Find where the given text appears and provide that cell's center as [X, Y] coordinate. 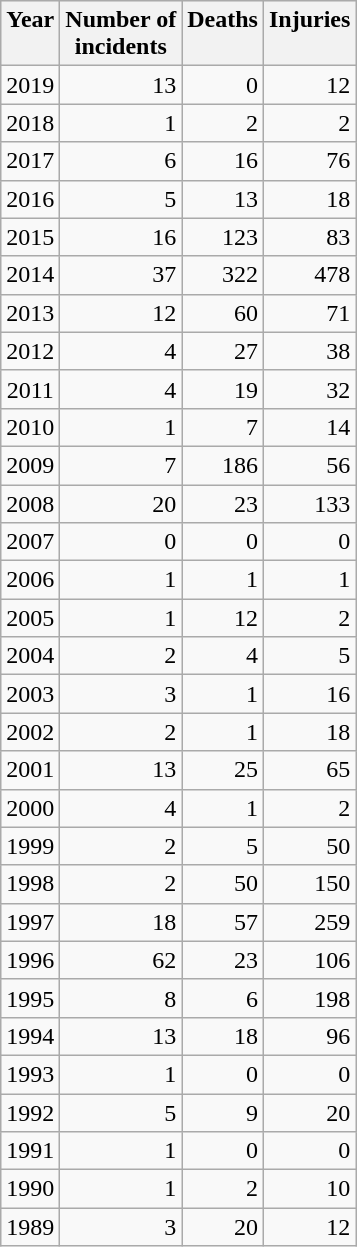
38 [309, 351]
1989 [30, 1227]
1997 [30, 922]
2007 [30, 542]
2008 [30, 503]
2019 [30, 85]
37 [121, 275]
1994 [30, 1036]
Injuries [309, 34]
19 [223, 389]
106 [309, 960]
2011 [30, 389]
123 [223, 237]
259 [309, 922]
65 [309, 770]
2017 [30, 161]
60 [223, 313]
1993 [30, 1074]
2014 [30, 275]
1995 [30, 998]
150 [309, 884]
14 [309, 427]
83 [309, 237]
2016 [30, 199]
57 [223, 922]
Deaths [223, 34]
Number ofincidents [121, 34]
2005 [30, 618]
62 [121, 960]
2009 [30, 465]
1991 [30, 1151]
32 [309, 389]
2006 [30, 580]
76 [309, 161]
56 [309, 465]
8 [121, 998]
1999 [30, 846]
186 [223, 465]
Year [30, 34]
2003 [30, 694]
2013 [30, 313]
9 [223, 1113]
1998 [30, 884]
2010 [30, 427]
2004 [30, 656]
322 [223, 275]
133 [309, 503]
2001 [30, 770]
1996 [30, 960]
10 [309, 1189]
2000 [30, 808]
71 [309, 313]
25 [223, 770]
2018 [30, 123]
1992 [30, 1113]
1990 [30, 1189]
2002 [30, 732]
478 [309, 275]
96 [309, 1036]
27 [223, 351]
2012 [30, 351]
198 [309, 998]
2015 [30, 237]
